Identify which cell holds the provided text, then report its (X, Y) central coordinate. 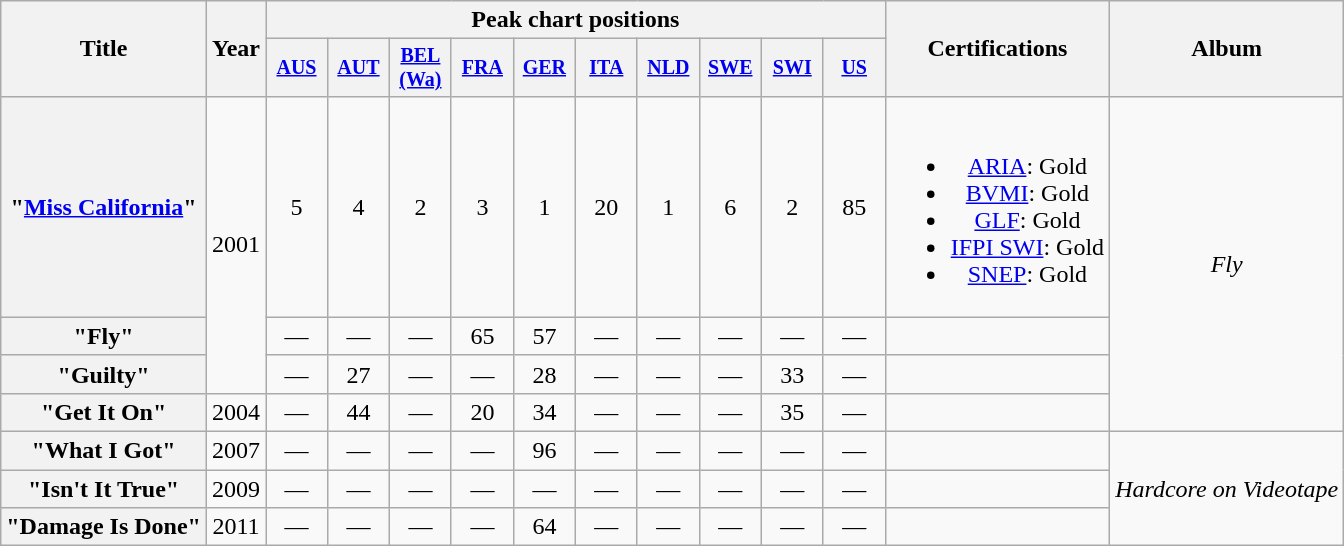
"What I Got" (104, 451)
4 (358, 206)
57 (544, 336)
2007 (236, 451)
BEL(Wa) (420, 68)
ARIA: GoldBVMI: GoldGLF: GoldIFPI SWI: GoldSNEP: Gold (997, 206)
AUT (358, 68)
96 (544, 451)
64 (544, 527)
Title (104, 49)
Fly (1227, 264)
2011 (236, 527)
3 (482, 206)
Hardcore on Videotape (1227, 489)
Year (236, 49)
27 (358, 374)
"Damage Is Done" (104, 527)
FRA (482, 68)
"Get It On" (104, 412)
Album (1227, 49)
"Miss California" (104, 206)
US (854, 68)
SWE (730, 68)
GER (544, 68)
34 (544, 412)
"Isn't It True" (104, 489)
Peak chart positions (576, 20)
33 (792, 374)
2001 (236, 244)
44 (358, 412)
"Fly" (104, 336)
85 (854, 206)
5 (297, 206)
28 (544, 374)
Certifications (997, 49)
2009 (236, 489)
SWI (792, 68)
2004 (236, 412)
AUS (297, 68)
6 (730, 206)
NLD (668, 68)
ITA (606, 68)
65 (482, 336)
35 (792, 412)
"Guilty" (104, 374)
